For the text-containing cell, return its midpoint in (x, y) coordinate format. 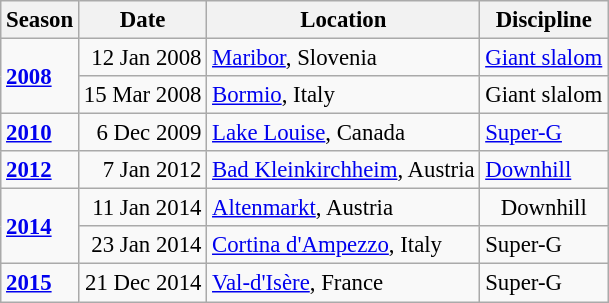
Cortina d'Ampezzo, Italy (344, 245)
2015 (40, 283)
Lake Louise, Canada (344, 133)
Season (40, 20)
Date (142, 20)
Bad Kleinkirchheim, Austria (344, 170)
Maribor, Slovenia (344, 58)
Altenmarkt, Austria (344, 208)
2010 (40, 133)
23 Jan 2014 (142, 245)
Discipline (544, 20)
2014 (40, 226)
Location (344, 20)
12 Jan 2008 (142, 58)
2008 (40, 76)
15 Mar 2008 (142, 95)
21 Dec 2014 (142, 283)
6 Dec 2009 (142, 133)
2012 (40, 170)
Bormio, Italy (344, 95)
11 Jan 2014 (142, 208)
7 Jan 2012 (142, 170)
Val-d'Isère, France (344, 283)
